From the cell containing the given text, extract its center point as (X, Y) coordinate. 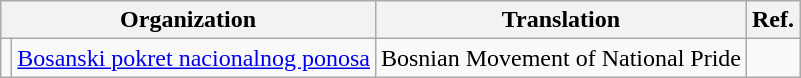
Organization (188, 20)
Bosanski pokret nacionalnog ponosa (194, 58)
Bosnian Movement of National Pride (560, 58)
Ref. (774, 20)
Translation (560, 20)
